Provide the (x, y) coordinate of the cell's center where the given text is located.  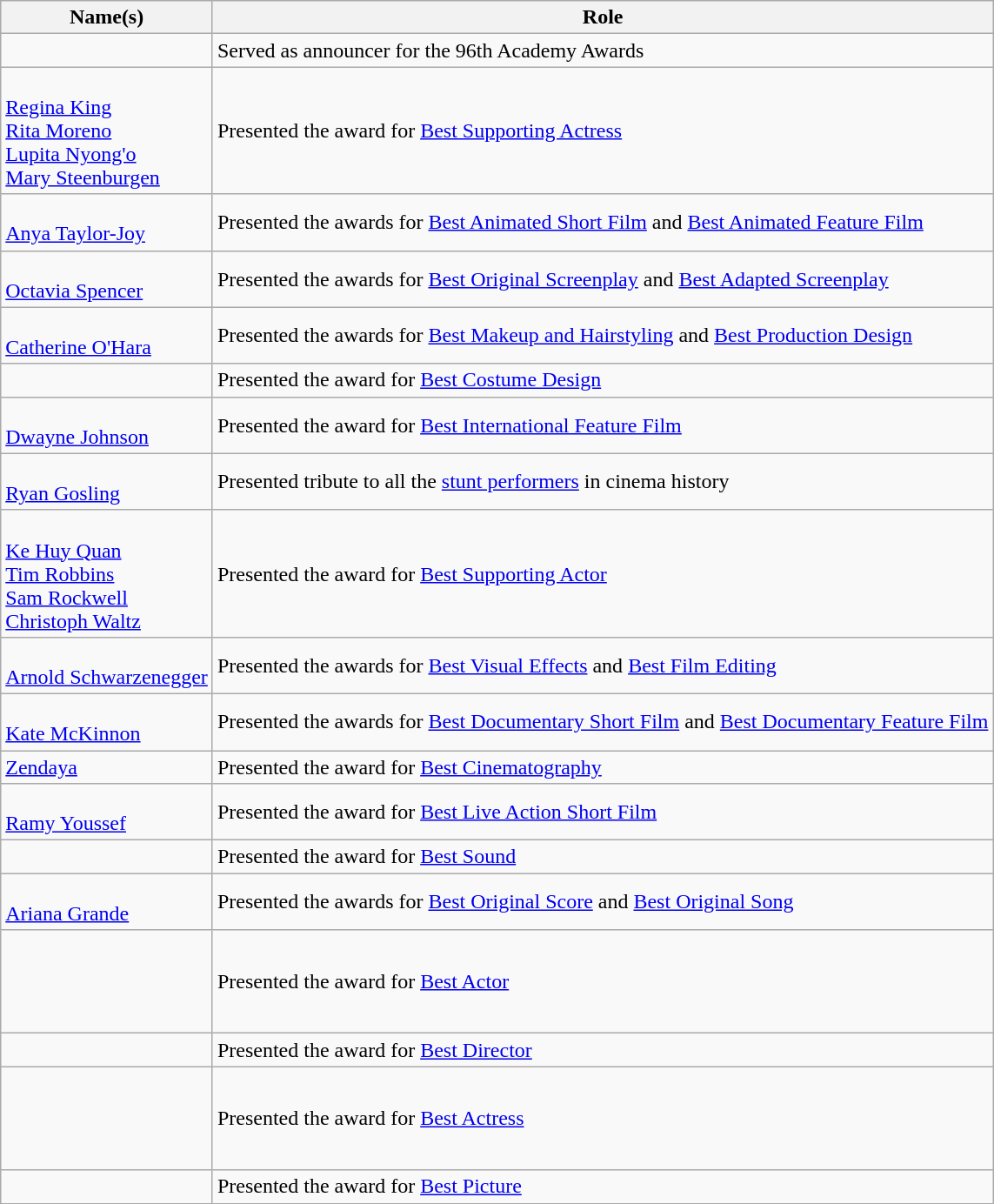
Presented the awards for Best Animated Short Film and Best Animated Feature Film (603, 223)
Presented the awards for Best Makeup and Hairstyling and Best Production Design (603, 336)
Presented the award for Best Picture (603, 1187)
Ariana Grande (107, 901)
Zendaya (107, 766)
Presented the awards for Best Original Score and Best Original Song (603, 901)
Arnold Schwarzenegger (107, 665)
Catherine O'Hara (107, 336)
Presented the award for Best Actor (603, 981)
Kate McKinnon (107, 722)
Served as announcer for the 96th Academy Awards (603, 50)
Presented the awards for Best Documentary Short Film and Best Documentary Feature Film (603, 722)
Presented the award for Best Actress (603, 1119)
Ryan Gosling (107, 482)
Presented the award for Best Cinematography (603, 766)
Presented the award for Best Live Action Short Film (603, 813)
Ramy Youssef (107, 813)
Presented the awards for Best Original Screenplay and Best Adapted Screenplay (603, 278)
Presented tribute to all the stunt performers in cinema history (603, 482)
Presented the award for Best International Feature Film (603, 425)
Presented the award for Best Supporting Actress (603, 130)
Anya Taylor-Joy (107, 223)
Presented the award for Best Supporting Actor (603, 573)
Presented the awards for Best Visual Effects and Best Film Editing (603, 665)
Role (603, 17)
Dwayne Johnson (107, 425)
Octavia Spencer (107, 278)
Presented the award for Best Costume Design (603, 380)
Presented the award for Best Director (603, 1050)
Name(s) (107, 17)
Regina KingRita MorenoLupita Nyong'oMary Steenburgen (107, 130)
Ke Huy QuanTim RobbinsSam RockwellChristoph Waltz (107, 573)
Presented the award for Best Sound (603, 857)
